Find where the given text appears and provide that cell's center as [X, Y] coordinate. 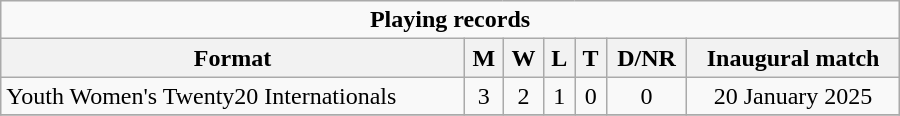
W [523, 58]
M [484, 58]
T [590, 58]
D/NR [646, 58]
Inaugural match [793, 58]
Youth Women's Twenty20 Internationals [233, 96]
2 [523, 96]
L [560, 58]
Playing records [450, 20]
20 January 2025 [793, 96]
3 [484, 96]
Format [233, 58]
1 [560, 96]
